Locate the cell with the specified text and output its (X, Y) center coordinate. 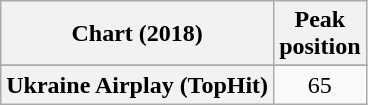
65 (320, 85)
Ukraine Airplay (TopHit) (138, 85)
Peakposition (320, 34)
Chart (2018) (138, 34)
